Detect which cell encompasses the target text, then output its (X, Y) center coordinate. 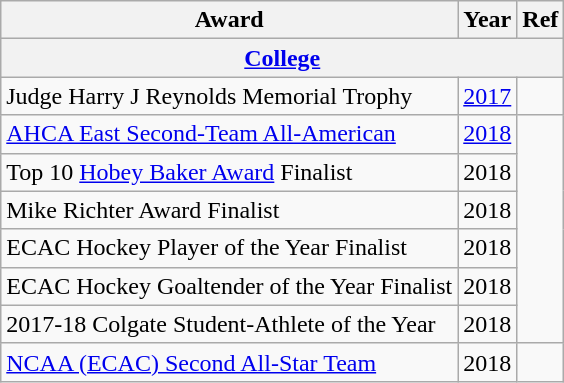
Award (230, 20)
Year (488, 20)
Ref (540, 20)
Mike Richter Award Finalist (230, 210)
NCAA (ECAC) Second All-Star Team (230, 362)
AHCA East Second-Team All-American (230, 134)
ECAC Hockey Goaltender of the Year Finalist (230, 286)
Judge Harry J Reynolds Memorial Trophy (230, 96)
2017-18 Colgate Student-Athlete of the Year (230, 324)
ECAC Hockey Player of the Year Finalist (230, 248)
2017 (488, 96)
College (282, 58)
Top 10 Hobey Baker Award Finalist (230, 172)
